Provide the (x, y) coordinate of the cell's center where the given text is located.  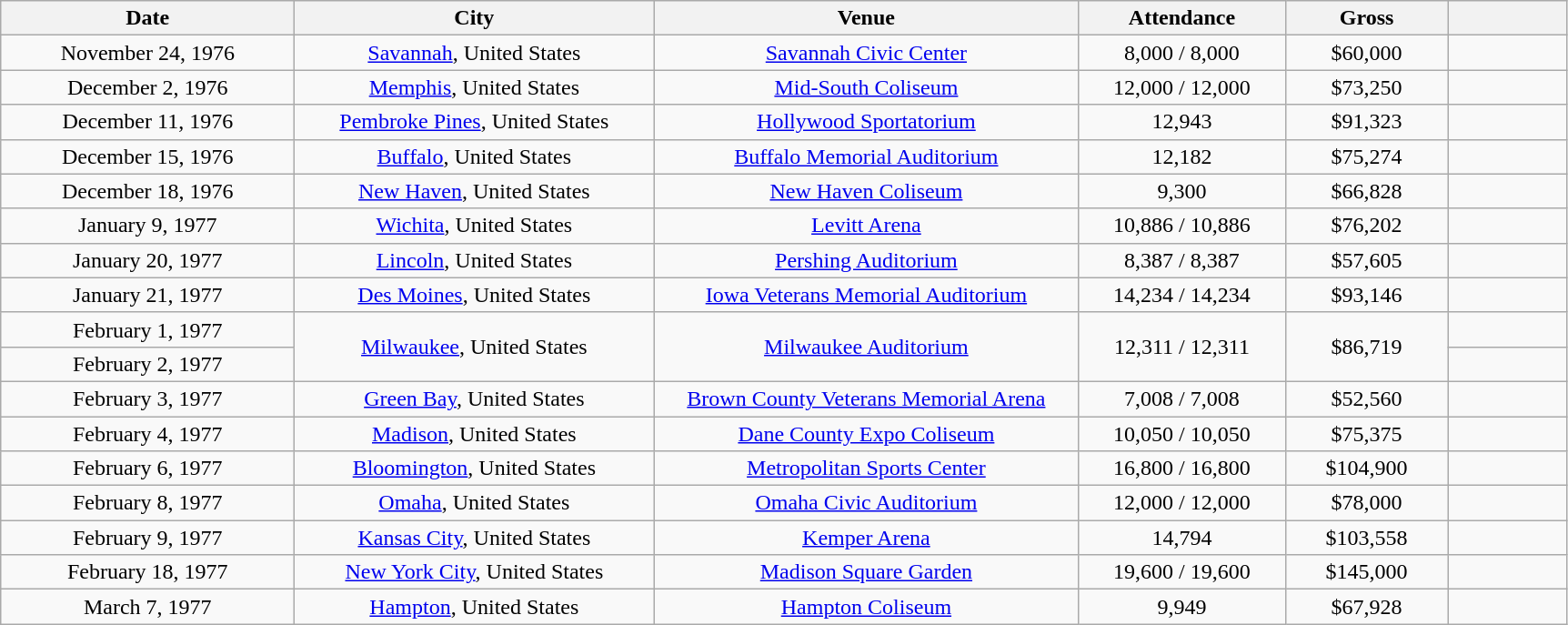
December 11, 1976 (147, 122)
February 3, 1977 (147, 398)
7,008 / 7,008 (1182, 398)
Dane County Expo Coliseum (866, 434)
February 9, 1977 (147, 538)
$67,928 (1366, 607)
$60,000 (1366, 53)
January 20, 1977 (147, 260)
Buffalo, United States (475, 156)
December 18, 1976 (147, 191)
8,387 / 8,387 (1182, 260)
10,886 / 10,886 (1182, 226)
$104,900 (1366, 469)
9,300 (1182, 191)
Omaha, United States (475, 503)
12,311 / 12,311 (1182, 347)
12,182 (1182, 156)
$76,202 (1366, 226)
Milwaukee, United States (475, 347)
$93,146 (1366, 295)
12,943 (1182, 122)
New York City, United States (475, 572)
Levitt Arena (866, 226)
9,949 (1182, 607)
Buffalo Memorial Auditorium (866, 156)
Wichita, United States (475, 226)
Brown County Veterans Memorial Arena (866, 398)
$103,558 (1366, 538)
Madison, United States (475, 434)
Metropolitan Sports Center (866, 469)
Pershing Auditorium (866, 260)
Gross (1366, 18)
January 21, 1977 (147, 295)
Madison Square Garden (866, 572)
Hollywood Sportatorium (866, 122)
$52,560 (1366, 398)
March 7, 1977 (147, 607)
$78,000 (1366, 503)
14,794 (1182, 538)
10,050 / 10,050 (1182, 434)
Attendance (1182, 18)
February 6, 1977 (147, 469)
Mid-South Coliseum (866, 87)
February 2, 1977 (147, 364)
January 9, 1977 (147, 226)
December 2, 1976 (147, 87)
New Haven, United States (475, 191)
February 18, 1977 (147, 572)
Venue (866, 18)
$57,605 (1366, 260)
Green Bay, United States (475, 398)
Lincoln, United States (475, 260)
Des Moines, United States (475, 295)
Iowa Veterans Memorial Auditorium (866, 295)
December 15, 1976 (147, 156)
$75,274 (1366, 156)
$145,000 (1366, 572)
Hampton Coliseum (866, 607)
Memphis, United States (475, 87)
$91,323 (1366, 122)
February 4, 1977 (147, 434)
City (475, 18)
February 1, 1977 (147, 329)
8,000 / 8,000 (1182, 53)
Kansas City, United States (475, 538)
Savannah Civic Center (866, 53)
Kemper Arena (866, 538)
16,800 / 16,800 (1182, 469)
Omaha Civic Auditorium (866, 503)
$75,375 (1366, 434)
Milwaukee Auditorium (866, 347)
Bloomington, United States (475, 469)
February 8, 1977 (147, 503)
Pembroke Pines, United States (475, 122)
New Haven Coliseum (866, 191)
Hampton, United States (475, 607)
November 24, 1976 (147, 53)
14,234 / 14,234 (1182, 295)
19,600 / 19,600 (1182, 572)
Date (147, 18)
Savannah, United States (475, 53)
$86,719 (1366, 347)
$66,828 (1366, 191)
$73,250 (1366, 87)
